Search for the cell housing the specified text and yield its (x, y) center coordinate. 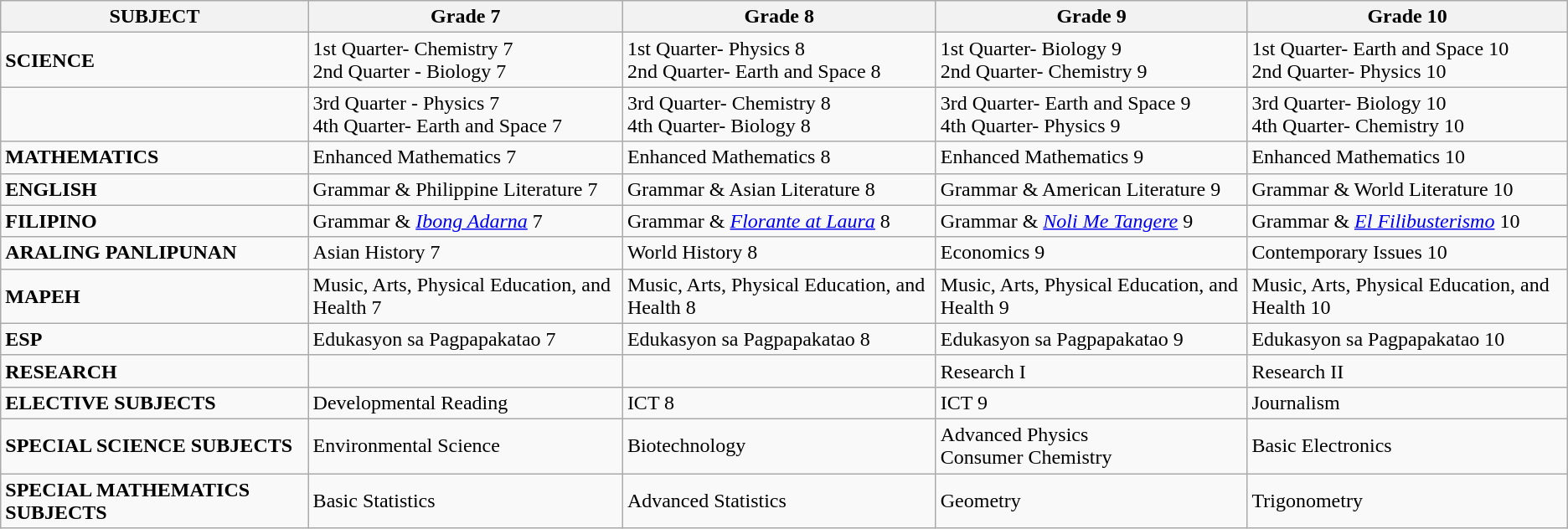
ARALING PANLIPUNAN (154, 253)
Geometry (1091, 501)
Grammar & Florante at Laura 8 (779, 221)
Enhanced Mathematics 8 (779, 157)
Grade 8 (779, 17)
Edukasyon sa Pagpapakatao 8 (779, 339)
MAPEH (154, 296)
Grammar & Ibong Adarna 7 (466, 221)
Music, Arts, Physical Education, and Health 8 (779, 296)
3rd Quarter- Earth and Space 94th Quarter- Physics 9 (1091, 114)
3rd Quarter- Chemistry 84th Quarter- Biology 8 (779, 114)
ENGLISH (154, 189)
Enhanced Mathematics 7 (466, 157)
Asian History 7 (466, 253)
Biotechnology (779, 445)
RESEARCH (154, 371)
World History 8 (779, 253)
Grammar & Philippine Literature 7 (466, 189)
1st Quarter- Earth and Space 102nd Quarter- Physics 10 (1407, 60)
Developmental Reading (466, 403)
Grammar & Asian Literature 8 (779, 189)
Music, Arts, Physical Education, and Health 9 (1091, 296)
ELECTIVE SUBJECTS (154, 403)
ICT 9 (1091, 403)
SCIENCE (154, 60)
Edukasyon sa Pagpapakatao 7 (466, 339)
Research I (1091, 371)
Music, Arts, Physical Education, and Health 7 (466, 296)
1st Quarter- Biology 92nd Quarter- Chemistry 9 (1091, 60)
Advanced PhysicsConsumer Chemistry (1091, 445)
Basic Electronics (1407, 445)
3rd Quarter- Biology 104th Quarter- Chemistry 10 (1407, 114)
Grade 10 (1407, 17)
ESP (154, 339)
Economics 9 (1091, 253)
Grammar & El Filibusterismo 10 (1407, 221)
SPECIAL MATHEMATICS SUBJECTS (154, 501)
MATHEMATICS (154, 157)
Grammar & Noli Me Tangere 9 (1091, 221)
Edukasyon sa Pagpapakatao 9 (1091, 339)
Grammar & World Literature 10 (1407, 189)
Trigonometry (1407, 501)
ICT 8 (779, 403)
SPECIAL SCIENCE SUBJECTS (154, 445)
1st Quarter- Physics 82nd Quarter- Earth and Space 8 (779, 60)
Contemporary Issues 10 (1407, 253)
Music, Arts, Physical Education, and Health 10 (1407, 296)
Grammar & American Literature 9 (1091, 189)
Enhanced Mathematics 10 (1407, 157)
Grade 9 (1091, 17)
Advanced Statistics (779, 501)
3rd Quarter - Physics 74th Quarter- Earth and Space 7 (466, 114)
Enhanced Mathematics 9 (1091, 157)
Research II (1407, 371)
Edukasyon sa Pagpapakatao 10 (1407, 339)
Basic Statistics (466, 501)
SUBJECT (154, 17)
Grade 7 (466, 17)
Environmental Science (466, 445)
Journalism (1407, 403)
1st Quarter- Chemistry 72nd Quarter - Biology 7 (466, 60)
FILIPINO (154, 221)
